Search for the cell housing the specified text and yield its (X, Y) center coordinate. 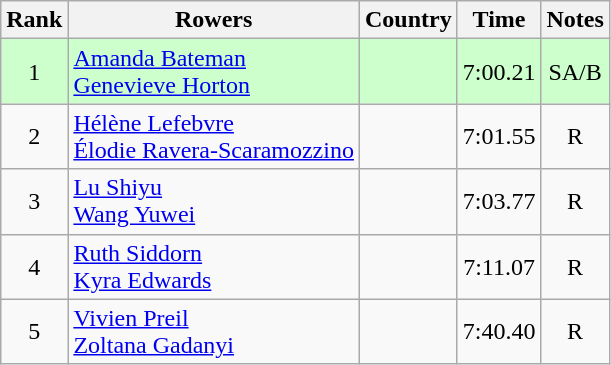
Lu ShiyuWang Yuwei (214, 202)
Rank (34, 20)
1 (34, 72)
Ruth SiddornKyra Edwards (214, 266)
7:40.40 (499, 332)
7:11.07 (499, 266)
3 (34, 202)
5 (34, 332)
2 (34, 136)
Notes (575, 20)
7:01.55 (499, 136)
Amanda BatemanGenevieve Horton (214, 72)
Vivien PreilZoltana Gadanyi (214, 332)
Country (408, 20)
Hélène LefebvreÉlodie Ravera-Scaramozzino (214, 136)
4 (34, 266)
7:03.77 (499, 202)
7:00.21 (499, 72)
Rowers (214, 20)
SA/B (575, 72)
Time (499, 20)
